Provide the (x, y) coordinate of the cell's center where the given text is located.  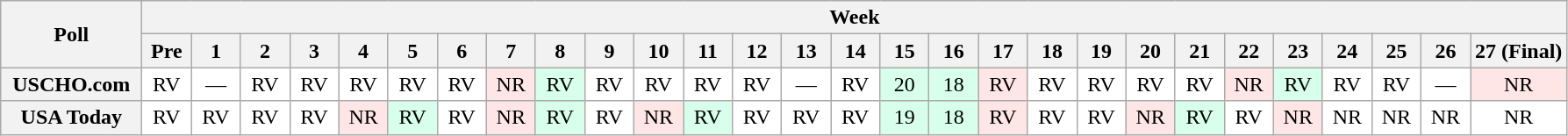
USCHO.com (72, 84)
11 (707, 51)
USA Today (72, 118)
1 (216, 51)
21 (1199, 51)
2 (265, 51)
3 (314, 51)
13 (806, 51)
Week (855, 18)
22 (1249, 51)
23 (1298, 51)
6 (462, 51)
14 (856, 51)
12 (757, 51)
5 (412, 51)
16 (954, 51)
17 (1003, 51)
27 (Final) (1519, 51)
Poll (72, 34)
9 (609, 51)
26 (1445, 51)
7 (511, 51)
8 (560, 51)
24 (1347, 51)
10 (658, 51)
15 (905, 51)
Pre (167, 51)
4 (363, 51)
25 (1396, 51)
